For the text-containing cell, return its midpoint in (X, Y) coordinate format. 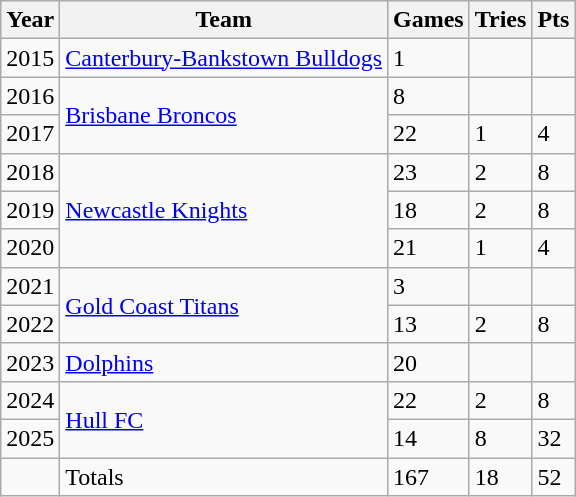
Games (429, 20)
Year (30, 20)
Brisbane Broncos (224, 115)
2018 (30, 172)
32 (554, 438)
Gold Coast Titans (224, 305)
3 (429, 286)
167 (429, 477)
Hull FC (224, 419)
Team (224, 20)
13 (429, 324)
Dolphins (224, 362)
52 (554, 477)
2022 (30, 324)
2016 (30, 96)
Newcastle Knights (224, 210)
2015 (30, 58)
2025 (30, 438)
2024 (30, 400)
Tries (500, 20)
14 (429, 438)
20 (429, 362)
2023 (30, 362)
Totals (224, 477)
2021 (30, 286)
Pts (554, 20)
2020 (30, 248)
2019 (30, 210)
Canterbury-Bankstown Bulldogs (224, 58)
23 (429, 172)
21 (429, 248)
2017 (30, 134)
